Extract the (x, y) coordinate from the center of the cell holding the provided text.  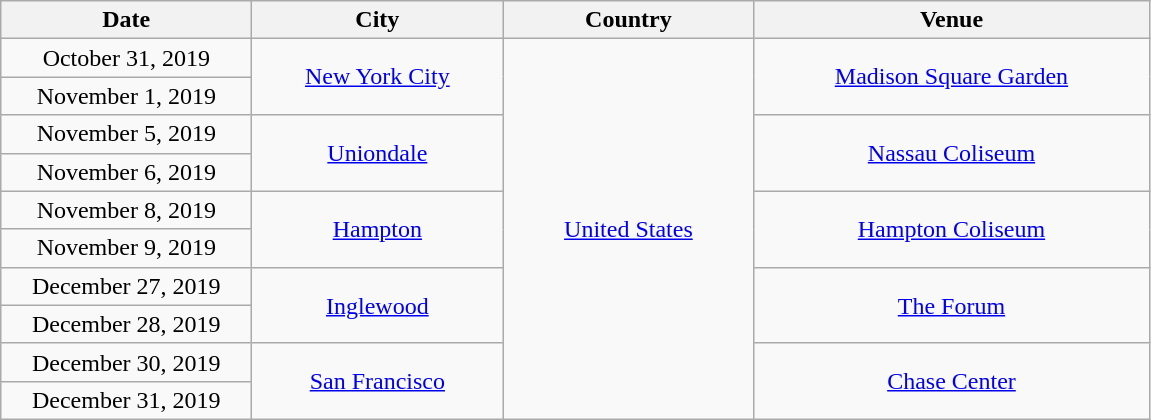
City (378, 20)
Date (126, 20)
November 6, 2019 (126, 172)
Country (628, 20)
New York City (378, 77)
November 9, 2019 (126, 248)
November 5, 2019 (126, 134)
December 31, 2019 (126, 400)
Venue (952, 20)
December 28, 2019 (126, 324)
United States (628, 230)
October 31, 2019 (126, 58)
November 8, 2019 (126, 210)
Madison Square Garden (952, 77)
December 27, 2019 (126, 286)
The Forum (952, 305)
Hampton (378, 229)
Inglewood (378, 305)
Hampton Coliseum (952, 229)
Chase Center (952, 381)
November 1, 2019 (126, 96)
Nassau Coliseum (952, 153)
Uniondale (378, 153)
San Francisco (378, 381)
December 30, 2019 (126, 362)
